Return the (x, y) coordinate for the center point of the cell that contains the specified text.  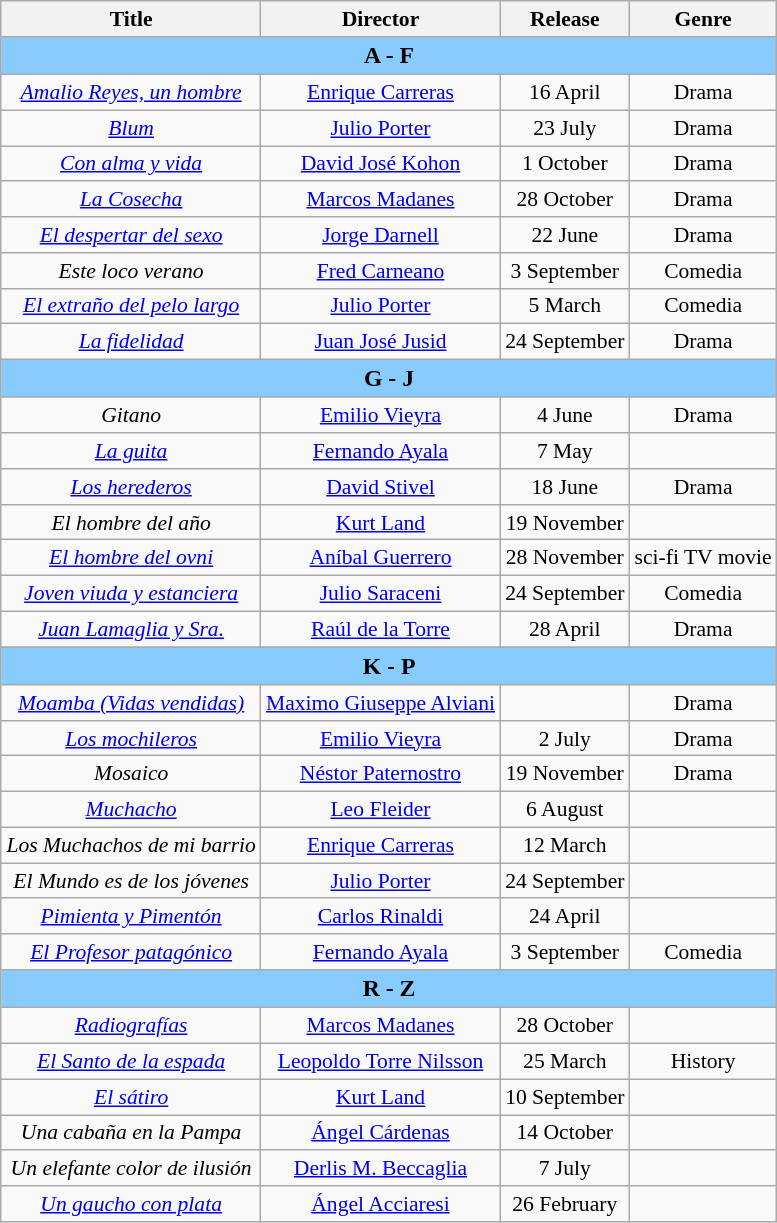
sci-fi TV movie (702, 558)
El hombre del año (131, 523)
Derlis M. Beccaglia (380, 1169)
Juan Lamaglia y Sra. (131, 629)
23 July (564, 128)
7 May (564, 451)
Genre (702, 19)
2 July (564, 739)
25 March (564, 1062)
Fred Carneano (380, 271)
Un elefante color de ilusión (131, 1169)
La fidelidad (131, 342)
Juan José Jusid (380, 342)
4 June (564, 416)
El hombre del ovni (131, 558)
18 June (564, 487)
Director (380, 19)
El sátiro (131, 1097)
Pimienta y Pimentón (131, 917)
Aníbal Guerrero (380, 558)
Carlos Rinaldi (380, 917)
Amalio Reyes, un hombre (131, 93)
Blum (131, 128)
La guita (131, 451)
Una cabaña en la Pampa (131, 1133)
R - Z (388, 989)
Gitano (131, 416)
10 September (564, 1097)
Joven viuda y estanciera (131, 594)
24 April (564, 917)
Los Muchachos de mi barrio (131, 846)
La Cosecha (131, 200)
K - P (388, 666)
Con alma y vida (131, 164)
6 August (564, 810)
Ángel Cárdenas (380, 1133)
22 June (564, 235)
16 April (564, 93)
A - F (388, 56)
7 July (564, 1169)
El extraño del pelo largo (131, 306)
Title (131, 19)
1 October (564, 164)
David José Kohon (380, 164)
El despertar del sexo (131, 235)
Leopoldo Torre Nilsson (380, 1062)
Leo Fleider (380, 810)
El Santo de la espada (131, 1062)
Maximo Giuseppe Alviani (380, 703)
28 April (564, 629)
David Stivel (380, 487)
Néstor Paternostro (380, 774)
El Profesor patagónico (131, 952)
26 February (564, 1204)
Los mochileros (131, 739)
Radiografías (131, 1026)
Mosaico (131, 774)
El Mundo es de los jóvenes (131, 881)
Ángel Acciaresi (380, 1204)
Este loco verano (131, 271)
Muchacho (131, 810)
5 March (564, 306)
History (702, 1062)
Jorge Darnell (380, 235)
Raúl de la Torre (380, 629)
12 March (564, 846)
G - J (388, 379)
Un gaucho con plata (131, 1204)
28 November (564, 558)
Moamba (Vidas vendidas) (131, 703)
Los herederos (131, 487)
14 October (564, 1133)
Julio Saraceni (380, 594)
Release (564, 19)
